Find where the given text appears and provide that cell's center as [x, y] coordinate. 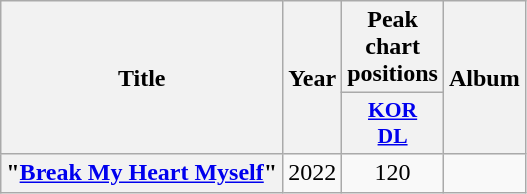
Album [484, 78]
2022 [312, 173]
Title [142, 78]
KORDL [393, 124]
Year [312, 78]
"Break My Heart Myself" [142, 173]
Peak chart positions [393, 47]
120 [393, 173]
